Return (X, Y) of the center of cell containing provided text 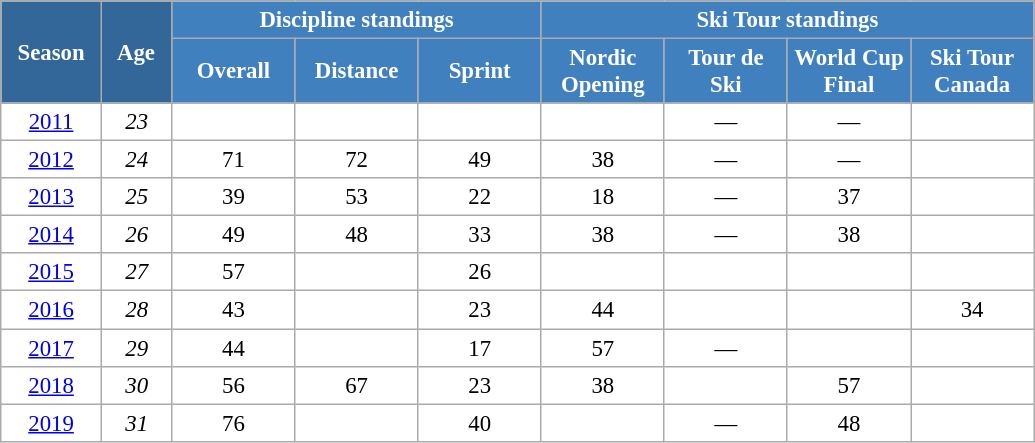
Tour deSki (726, 72)
Season (52, 52)
22 (480, 197)
33 (480, 235)
17 (480, 348)
30 (136, 385)
76 (234, 423)
43 (234, 310)
72 (356, 160)
NordicOpening (602, 72)
39 (234, 197)
2012 (52, 160)
2014 (52, 235)
31 (136, 423)
18 (602, 197)
25 (136, 197)
34 (972, 310)
40 (480, 423)
Sprint (480, 72)
Ski Tour standings (787, 20)
2017 (52, 348)
2019 (52, 423)
37 (848, 197)
2011 (52, 122)
24 (136, 160)
Age (136, 52)
28 (136, 310)
67 (356, 385)
53 (356, 197)
2018 (52, 385)
World CupFinal (848, 72)
Overall (234, 72)
Discipline standings (356, 20)
Ski TourCanada (972, 72)
Distance (356, 72)
56 (234, 385)
71 (234, 160)
29 (136, 348)
2016 (52, 310)
2015 (52, 273)
2013 (52, 197)
27 (136, 273)
